Find where the given text appears and provide that cell's center as (X, Y) coordinate. 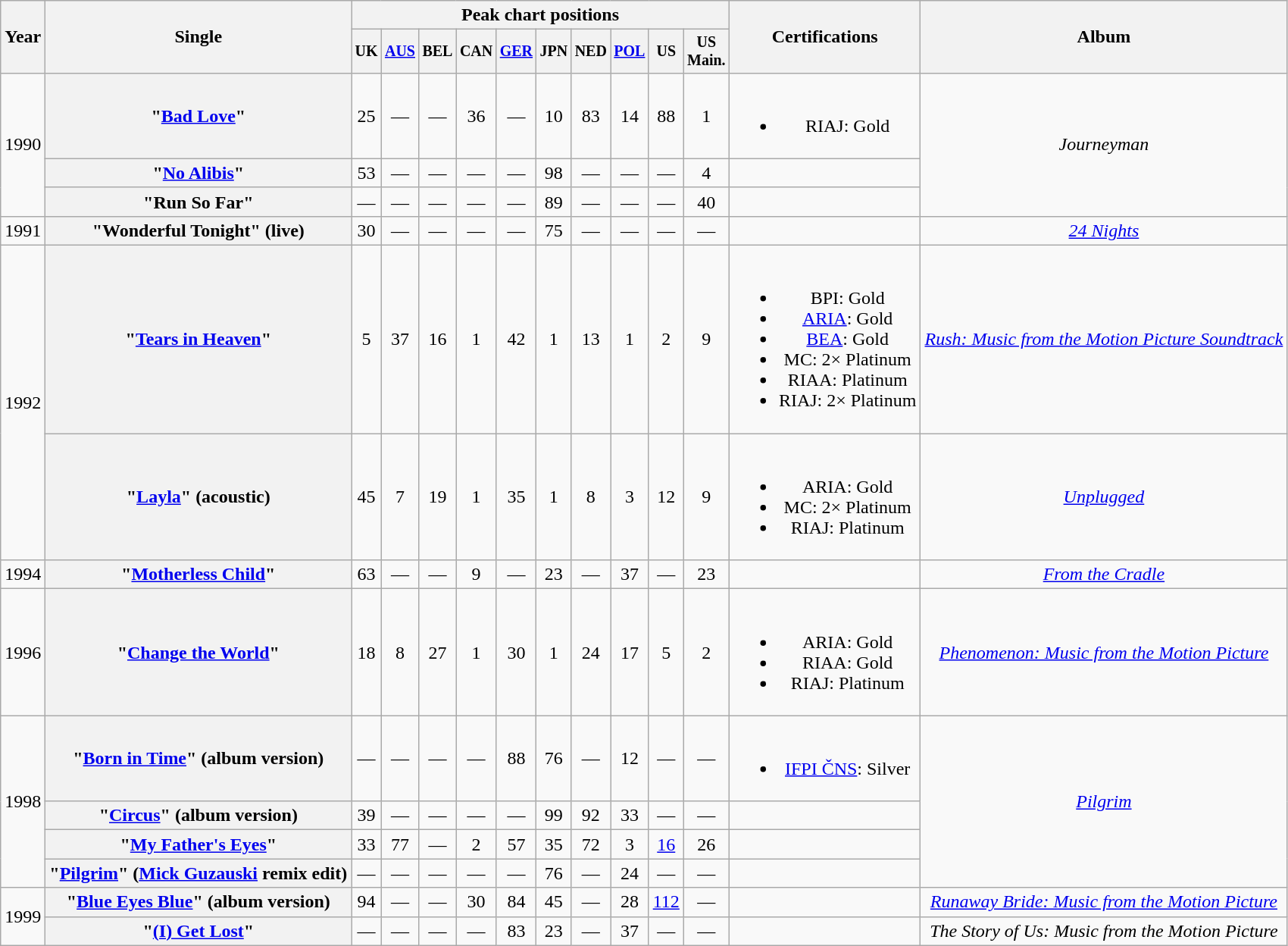
GER (517, 52)
ARIA: GoldMC: 2× PlatinumRIAJ: Platinum (824, 497)
Runaway Bride: Music from the Motion Picture (1104, 902)
RIAJ: Gold (824, 115)
42 (517, 340)
The Story of Us: Music from the Motion Picture (1104, 931)
1994 (23, 575)
Unplugged (1104, 497)
"Blue Eyes Blue" (album version) (199, 902)
"Motherless Child" (199, 575)
AUS (400, 52)
"No Alibis" (199, 173)
Phenomenon: Music from the Motion Picture (1104, 652)
BEL (438, 52)
89 (554, 202)
63 (367, 575)
"(I) Get Lost" (199, 931)
CAN (476, 52)
72 (591, 844)
36 (476, 115)
From the Cradle (1104, 575)
BPI: GoldARIA: GoldBEA: GoldMC: 2× PlatinumRIAA: PlatinumRIAJ: 2× Platinum (824, 340)
7 (400, 497)
"Tears in Heaven" (199, 340)
Pilgrim (1104, 802)
NED (591, 52)
92 (591, 816)
19 (438, 497)
"Layla" (acoustic) (199, 497)
"Wonderful Tonight" (live) (199, 230)
18 (367, 652)
"Change the World" (199, 652)
17 (630, 652)
1996 (23, 652)
75 (554, 230)
27 (438, 652)
"Run So Far" (199, 202)
112 (666, 902)
14 (630, 115)
1990 (23, 144)
53 (367, 173)
USMain. (706, 52)
Year (23, 37)
84 (517, 902)
"Circus" (album version) (199, 816)
Journeyman (1104, 144)
US (666, 52)
94 (367, 902)
"Pilgrim" (Mick Guzauski remix edit) (199, 873)
1991 (23, 230)
28 (630, 902)
Certifications (824, 37)
POL (630, 52)
99 (554, 816)
13 (591, 340)
57 (517, 844)
39 (367, 816)
IFPI ČNS: Silver (824, 758)
"Bad Love" (199, 115)
77 (400, 844)
98 (554, 173)
JPN (554, 52)
4 (706, 173)
"My Father's Eyes" (199, 844)
25 (367, 115)
Single (199, 37)
1999 (23, 916)
"Born in Time" (album version) (199, 758)
10 (554, 115)
Rush: Music from the Motion Picture Soundtrack (1104, 340)
Peak chart positions (541, 15)
ARIA: GoldRIAA: GoldRIAJ: Platinum (824, 652)
Album (1104, 37)
24 Nights (1104, 230)
UK (367, 52)
1998 (23, 802)
26 (706, 844)
40 (706, 202)
1992 (23, 403)
